Provide the [x, y] coordinate of the cell's center where the given text is located.  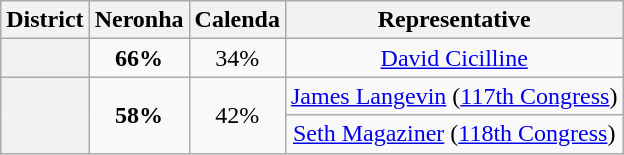
District [45, 20]
Representative [454, 20]
Neronha [139, 20]
Seth Magaziner (118th Congress) [454, 134]
66% [139, 58]
34% [237, 58]
David Cicilline [454, 58]
Calenda [237, 20]
42% [237, 115]
James Langevin (117th Congress) [454, 96]
58% [139, 115]
